Identify which cell holds the provided text, then report its [X, Y] central coordinate. 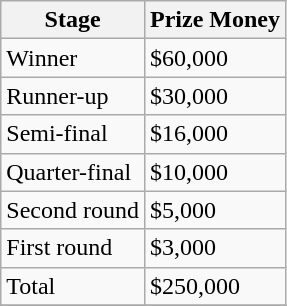
$10,000 [214, 172]
Prize Money [214, 20]
$60,000 [214, 58]
$3,000 [214, 248]
$30,000 [214, 96]
Stage [73, 20]
Runner-up [73, 96]
Semi-final [73, 134]
Quarter-final [73, 172]
First round [73, 248]
$16,000 [214, 134]
$250,000 [214, 286]
Second round [73, 210]
$5,000 [214, 210]
Winner [73, 58]
Total [73, 286]
